Capture the cell that displays the provided text and extract its (x, y) central coordinate. 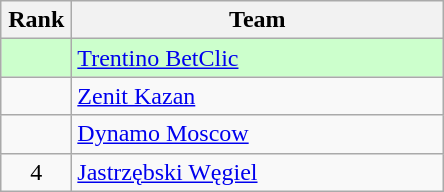
4 (36, 172)
Team (258, 20)
Dynamo Moscow (258, 134)
Rank (36, 20)
Trentino BetClic (258, 58)
Zenit Kazan (258, 96)
Jastrzębski Węgiel (258, 172)
